Pinpoint the cell where the given text exists, returning its (x, y) midpoint coordinate. 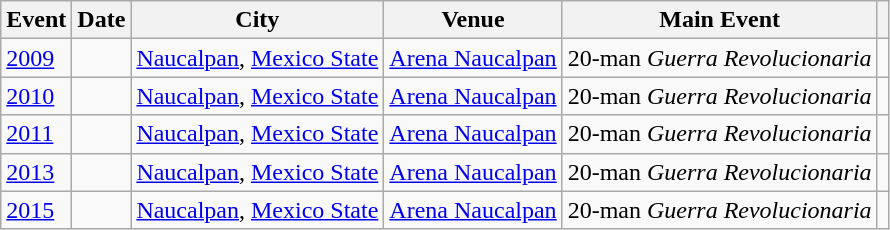
2009 (36, 58)
Date (102, 20)
2010 (36, 96)
City (258, 20)
2013 (36, 172)
Event (36, 20)
Venue (473, 20)
2011 (36, 134)
2015 (36, 210)
Main Event (720, 20)
